Locate the cell with the specified text and output its [X, Y] center coordinate. 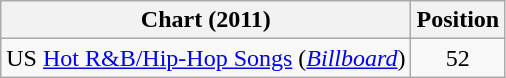
US Hot R&B/Hip-Hop Songs (Billboard) [206, 58]
Position [458, 20]
52 [458, 58]
Chart (2011) [206, 20]
